From the cell containing the given text, extract its center point as (x, y) coordinate. 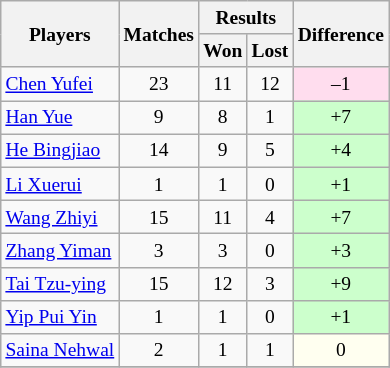
Results (246, 18)
–1 (341, 84)
He Bingjiao (60, 150)
Li Xuerui (60, 184)
+9 (341, 284)
Zhang Yiman (60, 250)
Players (60, 34)
Difference (341, 34)
Lost (270, 50)
Han Yue (60, 118)
4 (270, 216)
8 (223, 118)
5 (270, 150)
Tai Tzu-ying (60, 284)
Saina Nehwal (60, 350)
Chen Yufei (60, 84)
+3 (341, 250)
Won (223, 50)
+4 (341, 150)
Yip Pui Yin (60, 316)
Matches (159, 34)
2 (159, 350)
14 (159, 150)
23 (159, 84)
Wang Zhiyi (60, 216)
